Extract the [X, Y] coordinate from the center of the cell holding the provided text.  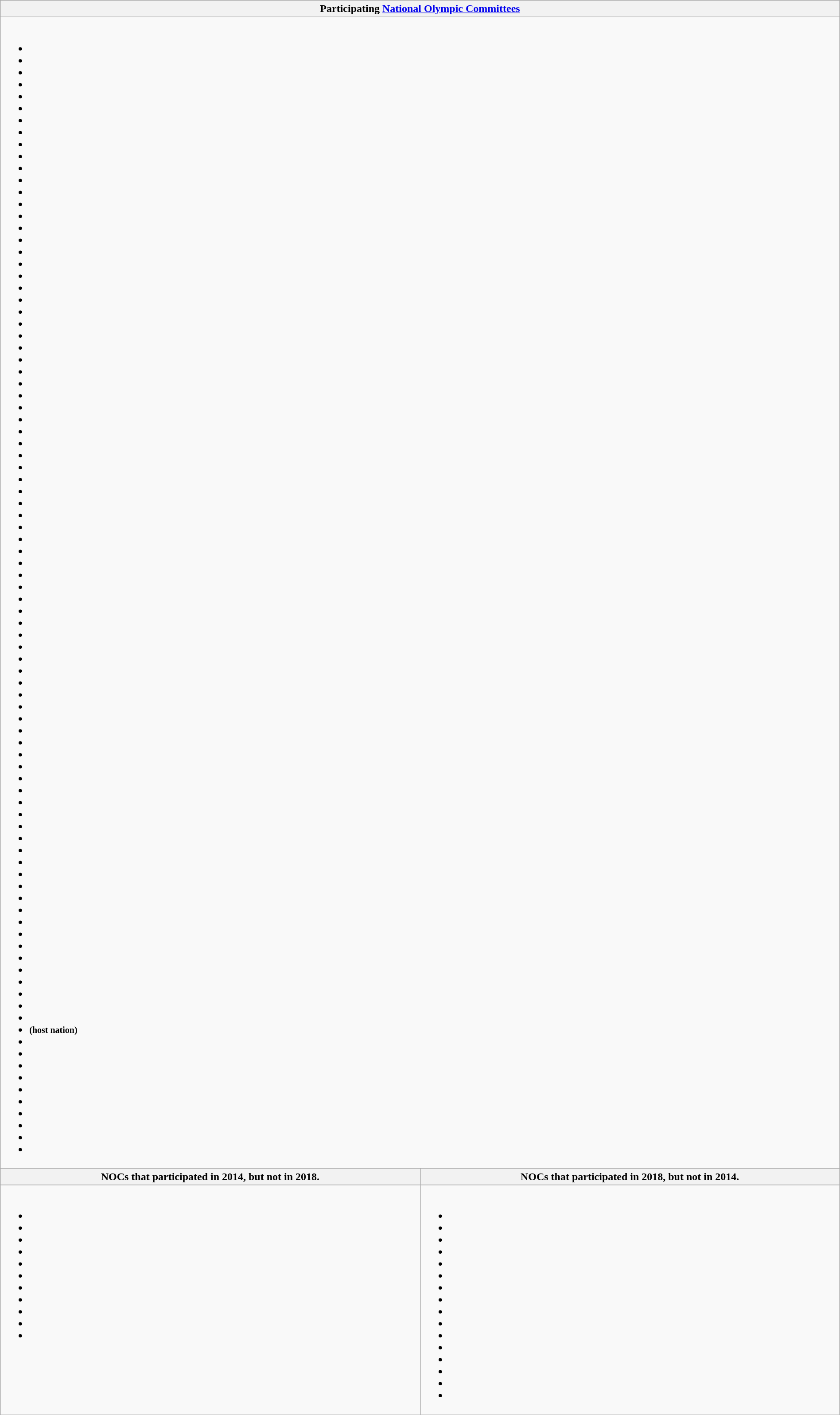
Participating National Olympic Committees [420, 9]
NOCs that participated in 2018, but not in 2014. [630, 1177]
NOCs that participated in 2014, but not in 2018. [210, 1177]
(host nation) [420, 593]
